Identify which cell holds the provided text, then report its (X, Y) central coordinate. 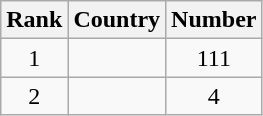
2 (34, 96)
Rank (34, 20)
4 (214, 96)
111 (214, 58)
1 (34, 58)
Country (117, 20)
Number (214, 20)
